For the text-containing cell, return its midpoint in (X, Y) coordinate format. 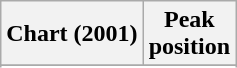
Peakposition (189, 34)
Chart (2001) (72, 34)
